Output the [X, Y] coordinate of the center of the cell containing the given text.  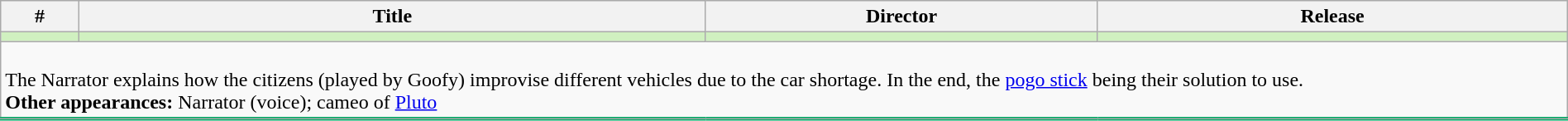
# [40, 17]
Release [1332, 17]
Title [392, 17]
Director [901, 17]
